Scan for the cell matching the given text and deliver its [X, Y] coordinate at center. 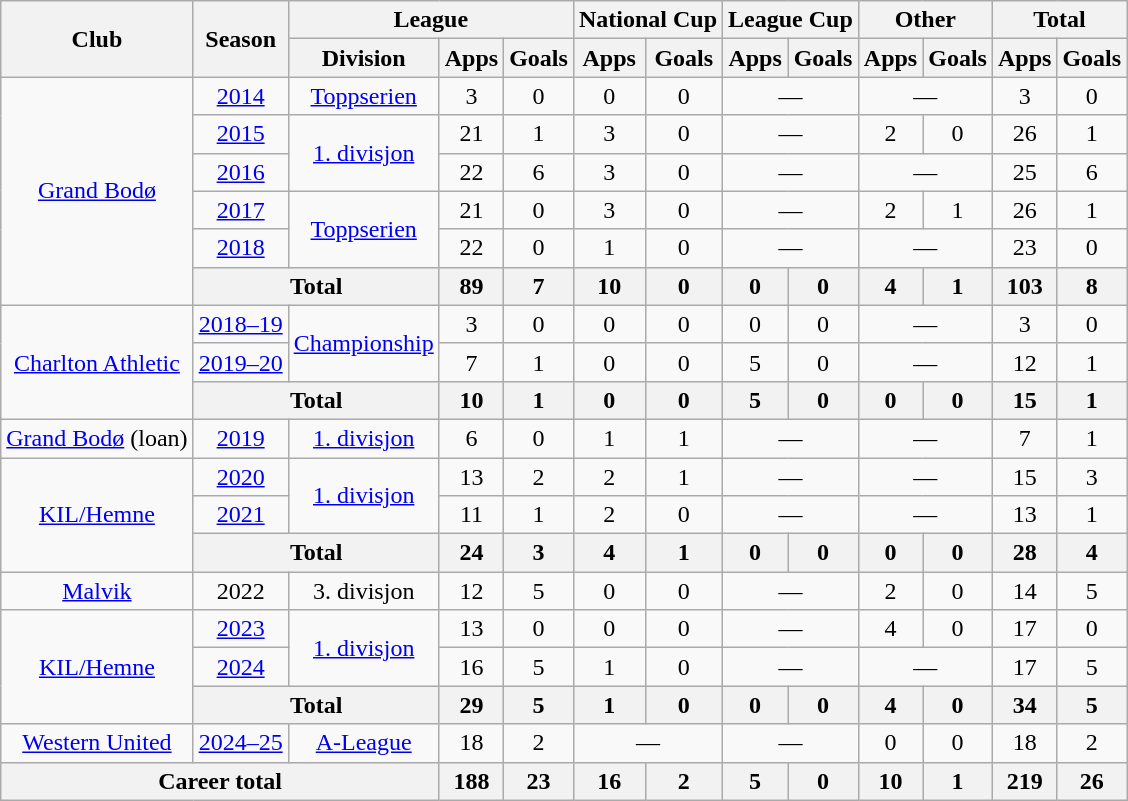
Division [364, 58]
A-League [364, 743]
2024–25 [240, 743]
Grand Bodø [97, 191]
2015 [240, 134]
2022 [240, 591]
2019–20 [240, 362]
Grand Bodø (loan) [97, 438]
2018–19 [240, 324]
Career total [220, 781]
14 [1024, 591]
29 [471, 705]
Malvik [97, 591]
219 [1024, 781]
2019 [240, 438]
2023 [240, 629]
11 [471, 515]
3. divisjon [364, 591]
103 [1024, 286]
National Cup [648, 20]
2020 [240, 477]
2016 [240, 172]
2021 [240, 515]
8 [1092, 286]
Championship [364, 343]
Western United [97, 743]
Charlton Athletic [97, 362]
2024 [240, 667]
2017 [240, 210]
Other [925, 20]
League [430, 20]
34 [1024, 705]
188 [471, 781]
League Cup [791, 20]
2014 [240, 96]
28 [1024, 553]
2018 [240, 248]
Club [97, 39]
25 [1024, 172]
89 [471, 286]
Season [240, 39]
24 [471, 553]
